For the text-containing cell, return its midpoint in (x, y) coordinate format. 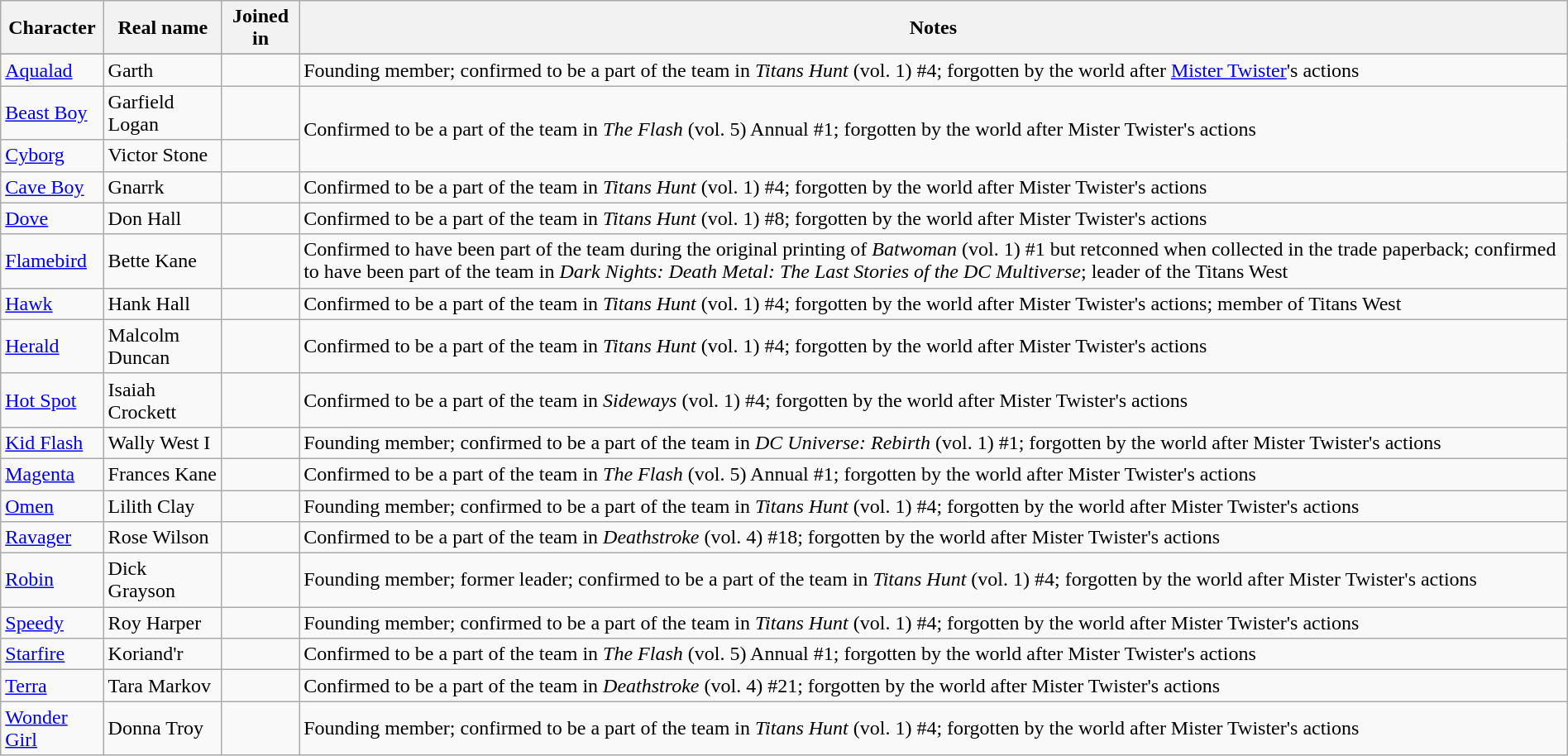
Victor Stone (162, 156)
Hawk (52, 304)
Bette Kane (162, 261)
Gnarrk (162, 187)
Garth (162, 70)
Frances Kane (162, 474)
Confirmed to be a part of the team in Titans Hunt (vol. 1) #8; forgotten by the world after Mister Twister's actions (934, 218)
Starfire (52, 654)
Notes (934, 28)
Donna Troy (162, 728)
Hank Hall (162, 304)
Founding member; confirmed to be a part of the team in DC Universe: Rebirth (vol. 1) #1; forgotten by the world after Mister Twister's actions (934, 443)
Dick Grayson (162, 581)
Character (52, 28)
Real name (162, 28)
Aqualad (52, 70)
Koriand'r (162, 654)
Wonder Girl (52, 728)
Malcolm Duncan (162, 346)
Rose Wilson (162, 538)
Flamebird (52, 261)
Lilith Clay (162, 505)
Robin (52, 581)
Isaiah Crockett (162, 400)
Founding member; former leader; confirmed to be a part of the team in Titans Hunt (vol. 1) #4; forgotten by the world after Mister Twister's actions (934, 581)
Hot Spot (52, 400)
Confirmed to be a part of the team in Deathstroke (vol. 4) #21; forgotten by the world after Mister Twister's actions (934, 686)
Cyborg (52, 156)
Roy Harper (162, 623)
Ravager (52, 538)
Magenta (52, 474)
Wally West I (162, 443)
Dove (52, 218)
Confirmed to be a part of the team in Deathstroke (vol. 4) #18; forgotten by the world after Mister Twister's actions (934, 538)
Don Hall (162, 218)
Tara Markov (162, 686)
Confirmed to be a part of the team in Sideways (vol. 1) #4; forgotten by the world after Mister Twister's actions (934, 400)
Cave Boy (52, 187)
Garfield Logan (162, 112)
Speedy (52, 623)
Kid Flash (52, 443)
Joined in (260, 28)
Herald (52, 346)
Confirmed to be a part of the team in Titans Hunt (vol. 1) #4; forgotten by the world after Mister Twister's actions; member of Titans West (934, 304)
Beast Boy (52, 112)
Terra (52, 686)
Omen (52, 505)
